Find where the given text appears and provide that cell's center as [x, y] coordinate. 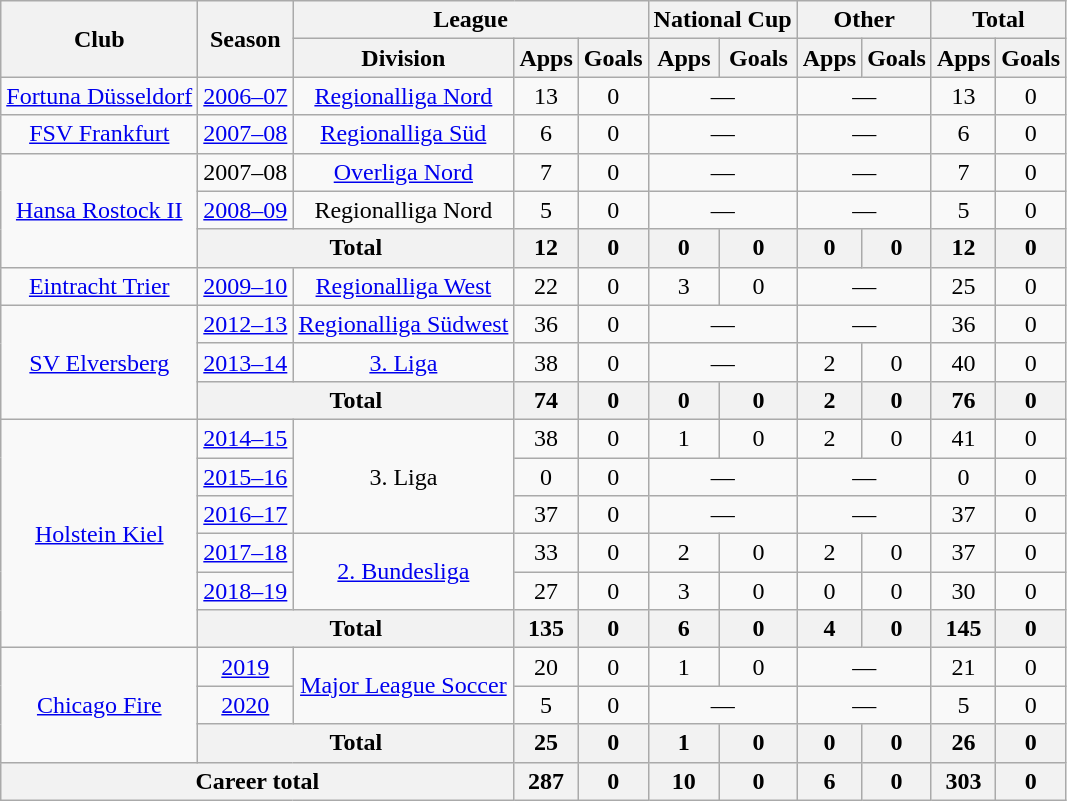
Hansa Rostock II [100, 210]
National Cup [722, 20]
2013–14 [246, 362]
Club [100, 39]
2. Bundesliga [404, 572]
2020 [246, 705]
33 [546, 553]
303 [963, 781]
Chicago Fire [100, 705]
Fortuna Düsseldorf [100, 96]
Overliga Nord [404, 172]
SV Elversberg [100, 362]
Holstein Kiel [100, 533]
135 [546, 629]
41 [963, 438]
Other [864, 20]
21 [963, 667]
287 [546, 781]
26 [963, 743]
2016–17 [246, 515]
40 [963, 362]
FSV Frankfurt [100, 134]
Eintracht Trier [100, 286]
Regionalliga Südwest [404, 324]
Season [246, 39]
30 [963, 591]
2015–16 [246, 477]
2008–09 [246, 210]
2006–07 [246, 96]
2017–18 [246, 553]
74 [546, 400]
2014–15 [246, 438]
4 [829, 629]
Regionalliga West [404, 286]
76 [963, 400]
20 [546, 667]
2012–13 [246, 324]
League [470, 20]
2018–19 [246, 591]
22 [546, 286]
Career total [258, 781]
2019 [246, 667]
Major League Soccer [404, 686]
27 [546, 591]
10 [684, 781]
2009–10 [246, 286]
Regionalliga Süd [404, 134]
Division [404, 58]
145 [963, 629]
